Find where the given text appears and provide that cell's center as (X, Y) coordinate. 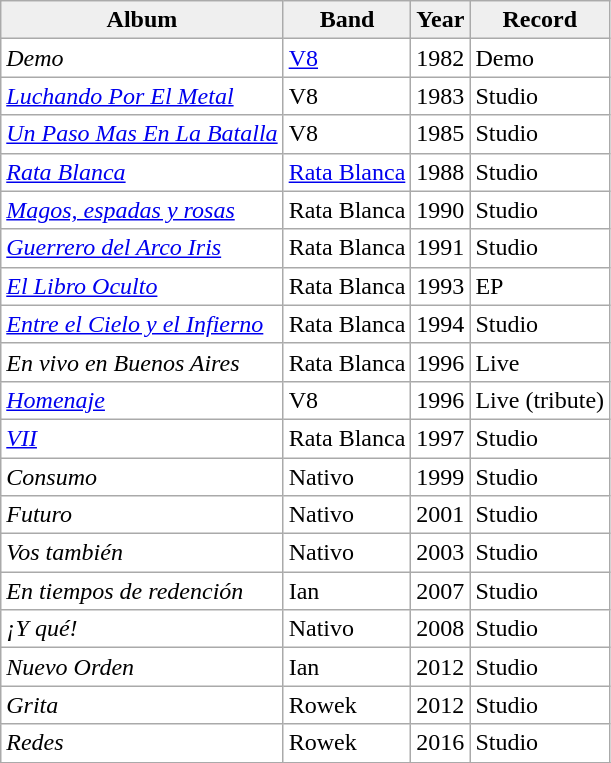
EP (540, 286)
El Libro Oculto (142, 286)
Magos, espadas y rosas (142, 210)
¡Y qué! (142, 629)
Luchando Por El Metal (142, 96)
Grita (142, 705)
2003 (440, 553)
Record (540, 20)
VII (142, 438)
En vivo en Buenos Aires (142, 362)
2016 (440, 743)
2007 (440, 591)
Vos también (142, 553)
Entre el Cielo y el Infierno (142, 324)
1997 (440, 438)
Nuevo Orden (142, 667)
1999 (440, 477)
1982 (440, 58)
1988 (440, 172)
En tiempos de redención (142, 591)
Homenaje (142, 400)
Live (tribute) (540, 400)
Year (440, 20)
Consumo (142, 477)
1993 (440, 286)
Redes (142, 743)
2001 (440, 515)
1985 (440, 134)
Live (540, 362)
Guerrero del Arco Iris (142, 248)
Album (142, 20)
Un Paso Mas En La Batalla (142, 134)
2008 (440, 629)
Futuro (142, 515)
1983 (440, 96)
1991 (440, 248)
Band (347, 20)
1994 (440, 324)
1990 (440, 210)
